Return (x, y) of the center of cell containing provided text 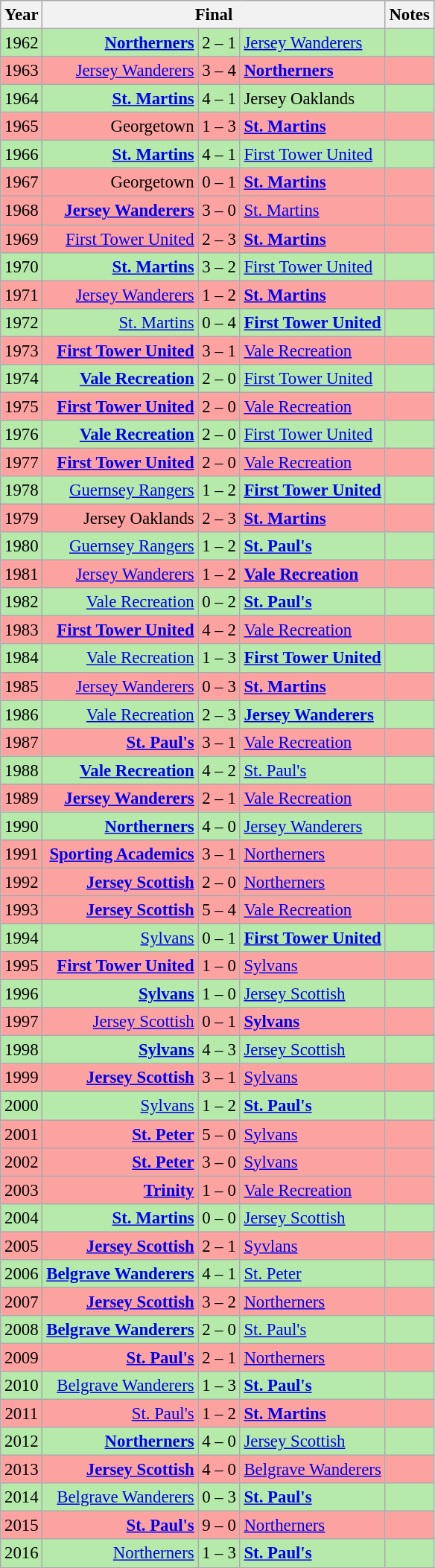
1974 (22, 379)
1989 (22, 799)
1984 (22, 659)
1968 (22, 211)
1962 (22, 43)
Notes (410, 15)
1994 (22, 938)
2008 (22, 1330)
2010 (22, 1386)
1985 (22, 686)
2003 (22, 1190)
1987 (22, 742)
2000 (22, 1106)
1992 (22, 882)
Final (214, 15)
0 – 2 (219, 602)
1977 (22, 462)
0 – 0 (219, 1217)
1993 (22, 910)
1970 (22, 266)
Year (22, 15)
1971 (22, 295)
1996 (22, 994)
1964 (22, 99)
1995 (22, 966)
1969 (22, 239)
1978 (22, 490)
1966 (22, 155)
3 – 4 (219, 71)
2004 (22, 1217)
2007 (22, 1302)
1975 (22, 406)
2013 (22, 1470)
1973 (22, 351)
0 – 4 (219, 322)
4 – 3 (219, 1050)
2005 (22, 1246)
1986 (22, 714)
2009 (22, 1357)
1990 (22, 826)
1998 (22, 1050)
5 – 4 (219, 910)
1982 (22, 602)
1988 (22, 770)
1972 (22, 322)
1997 (22, 1022)
2006 (22, 1274)
2012 (22, 1441)
2011 (22, 1414)
2015 (22, 1526)
Trinity (121, 1190)
2002 (22, 1162)
1976 (22, 435)
2001 (22, 1134)
Sporting Academics (121, 854)
5 – 0 (219, 1134)
1965 (22, 127)
1980 (22, 546)
1999 (22, 1078)
1991 (22, 854)
2016 (22, 1554)
1981 (22, 575)
Syvlans (313, 1246)
1983 (22, 630)
1963 (22, 71)
2014 (22, 1497)
9 – 0 (219, 1526)
1967 (22, 182)
1979 (22, 519)
